Determine the [X, Y] coordinate at the center of the cell enclosing the given text.  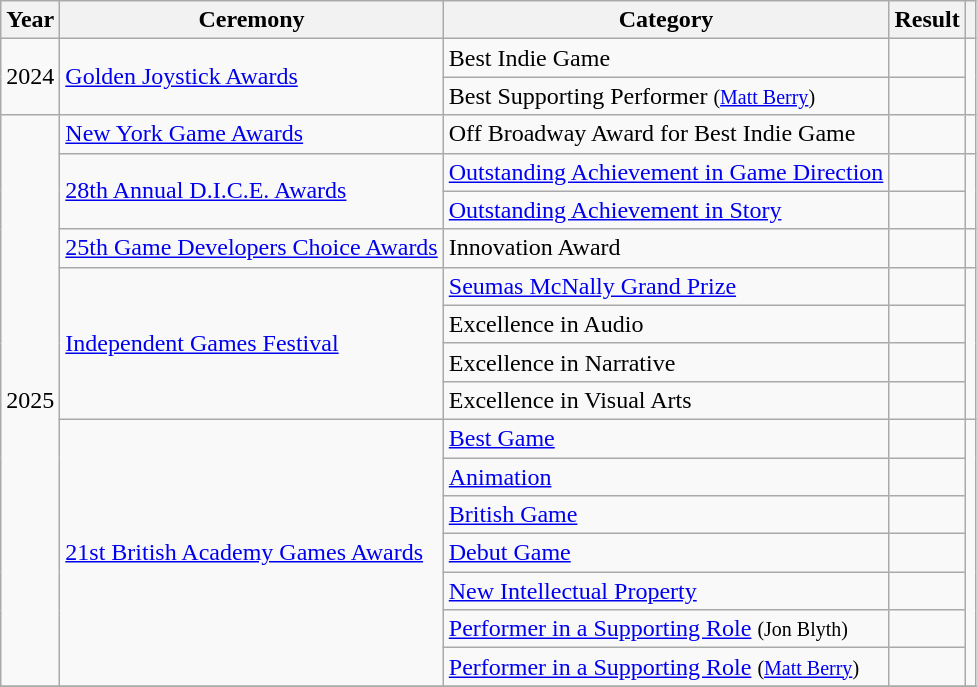
Debut Game [666, 553]
Seumas McNally Grand Prize [666, 286]
2024 [30, 77]
25th Game Developers Choice Awards [252, 248]
Off Broadway Award for Best Indie Game [666, 134]
Excellence in Narrative [666, 362]
Performer in a Supporting Role (Matt Berry) [666, 667]
Best Game [666, 438]
Excellence in Audio [666, 324]
Outstanding Achievement in Story [666, 210]
Best Supporting Performer (Matt Berry) [666, 96]
Golden Joystick Awards [252, 77]
Category [666, 20]
Outstanding Achievement in Game Direction [666, 172]
New Intellectual Property [666, 591]
British Game [666, 515]
2025 [30, 400]
Animation [666, 477]
28th Annual D.I.C.E. Awards [252, 191]
Innovation Award [666, 248]
Best Indie Game [666, 58]
Independent Games Festival [252, 343]
New York Game Awards [252, 134]
Excellence in Visual Arts [666, 400]
Year [30, 20]
Ceremony [252, 20]
21st British Academy Games Awards [252, 552]
Result [927, 20]
Performer in a Supporting Role (Jon Blyth) [666, 629]
